Extract the (X, Y) coordinate from the center of the cell holding the provided text.  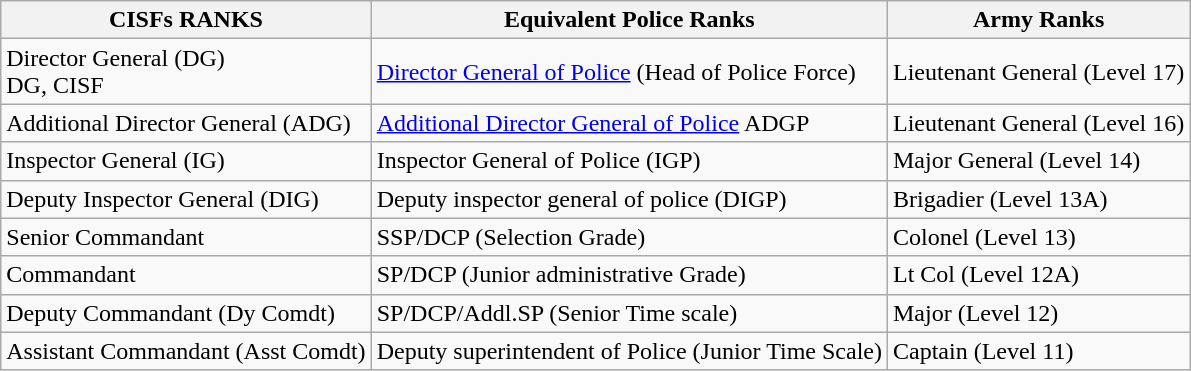
Additional Director General of Police ADGP (629, 123)
Lieutenant General (Level 17) (1038, 72)
Deputy superintendent of Police (Junior Time Scale) (629, 351)
Colonel (Level 13) (1038, 237)
Additional Director General (ADG) (186, 123)
Major General (Level 14) (1038, 161)
Lt Col (Level 12A) (1038, 275)
SSP/DCP (Selection Grade) (629, 237)
Army Ranks (1038, 20)
Deputy inspector general of police (DIGP) (629, 199)
Assistant Commandant (Asst Comdt) (186, 351)
Inspector General (IG) (186, 161)
Equivalent Police Ranks (629, 20)
Director General of Police (Head of Police Force) (629, 72)
SP/DCP (Junior administrative Grade) (629, 275)
Captain (Level 11) (1038, 351)
Inspector General of Police (IGP) (629, 161)
Deputy Inspector General (DIG) (186, 199)
Brigadier (Level 13A) (1038, 199)
Major (Level 12) (1038, 313)
CISFs RANKS (186, 20)
SP/DCP/Addl.SP (Senior Time scale) (629, 313)
Senior Commandant (186, 237)
Lieutenant General (Level 16) (1038, 123)
Commandant (186, 275)
Director General (DG)DG, CISF (186, 72)
Deputy Commandant (Dy Comdt) (186, 313)
